Capture the cell that displays the provided text and extract its [x, y] central coordinate. 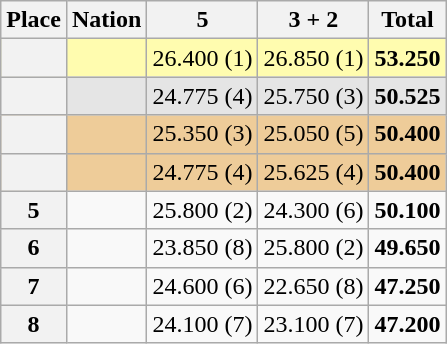
3 + 2 [314, 20]
8 [34, 324]
Total [408, 20]
53.250 [408, 58]
Place [34, 20]
49.650 [408, 248]
Nation [106, 20]
7 [34, 286]
25.350 (3) [202, 134]
25.050 (5) [314, 134]
50.100 [408, 210]
47.250 [408, 286]
26.850 (1) [314, 58]
26.400 (1) [202, 58]
23.850 (8) [202, 248]
24.600 (6) [202, 286]
6 [34, 248]
25.625 (4) [314, 172]
47.200 [408, 324]
50.525 [408, 96]
23.100 (7) [314, 324]
22.650 (8) [314, 286]
25.750 (3) [314, 96]
24.300 (6) [314, 210]
24.100 (7) [202, 324]
